Capture the cell that displays the provided text and extract its (X, Y) central coordinate. 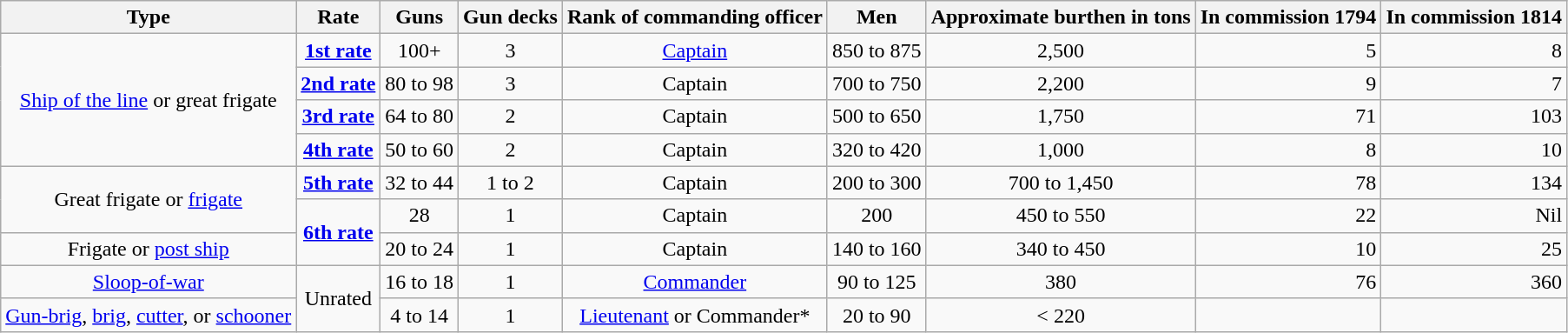
4th rate (339, 150)
2nd rate (339, 83)
28 (420, 216)
7 (1474, 83)
< 220 (1061, 315)
1st rate (339, 50)
Commander (695, 282)
4 to 14 (420, 315)
22 (1288, 216)
16 to 18 (420, 282)
20 to 90 (877, 315)
360 (1474, 282)
700 to 1,450 (1061, 183)
500 to 650 (877, 117)
Gun-brig, brig, cutter, or schooner (149, 315)
76 (1288, 282)
90 to 125 (877, 282)
Type (149, 17)
64 to 80 (420, 117)
850 to 875 (877, 50)
20 to 24 (420, 249)
5th rate (339, 183)
2,500 (1061, 50)
200 to 300 (877, 183)
78 (1288, 183)
1,750 (1061, 117)
1 to 2 (511, 183)
50 to 60 (420, 150)
140 to 160 (877, 249)
2,200 (1061, 83)
134 (1474, 183)
Great frigate or frigate (149, 199)
32 to 44 (420, 183)
Men (877, 17)
380 (1061, 282)
Ship of the line or great frigate (149, 100)
25 (1474, 249)
Rate (339, 17)
Rank of commanding officer (695, 17)
Guns (420, 17)
Approximate burthen in tons (1061, 17)
700 to 750 (877, 83)
Sloop-of-war (149, 282)
320 to 420 (877, 150)
450 to 550 (1061, 216)
1,000 (1061, 150)
103 (1474, 117)
Nil (1474, 216)
340 to 450 (1061, 249)
80 to 98 (420, 83)
Gun decks (511, 17)
In commission 1794 (1288, 17)
100+ (420, 50)
In commission 1814 (1474, 17)
3rd rate (339, 117)
Unrated (339, 298)
5 (1288, 50)
6th rate (339, 232)
Lieutenant or Commander* (695, 315)
71 (1288, 117)
Frigate or post ship (149, 249)
9 (1288, 83)
200 (877, 216)
